Provide the [x, y] coordinate of the cell's center where the given text is located.  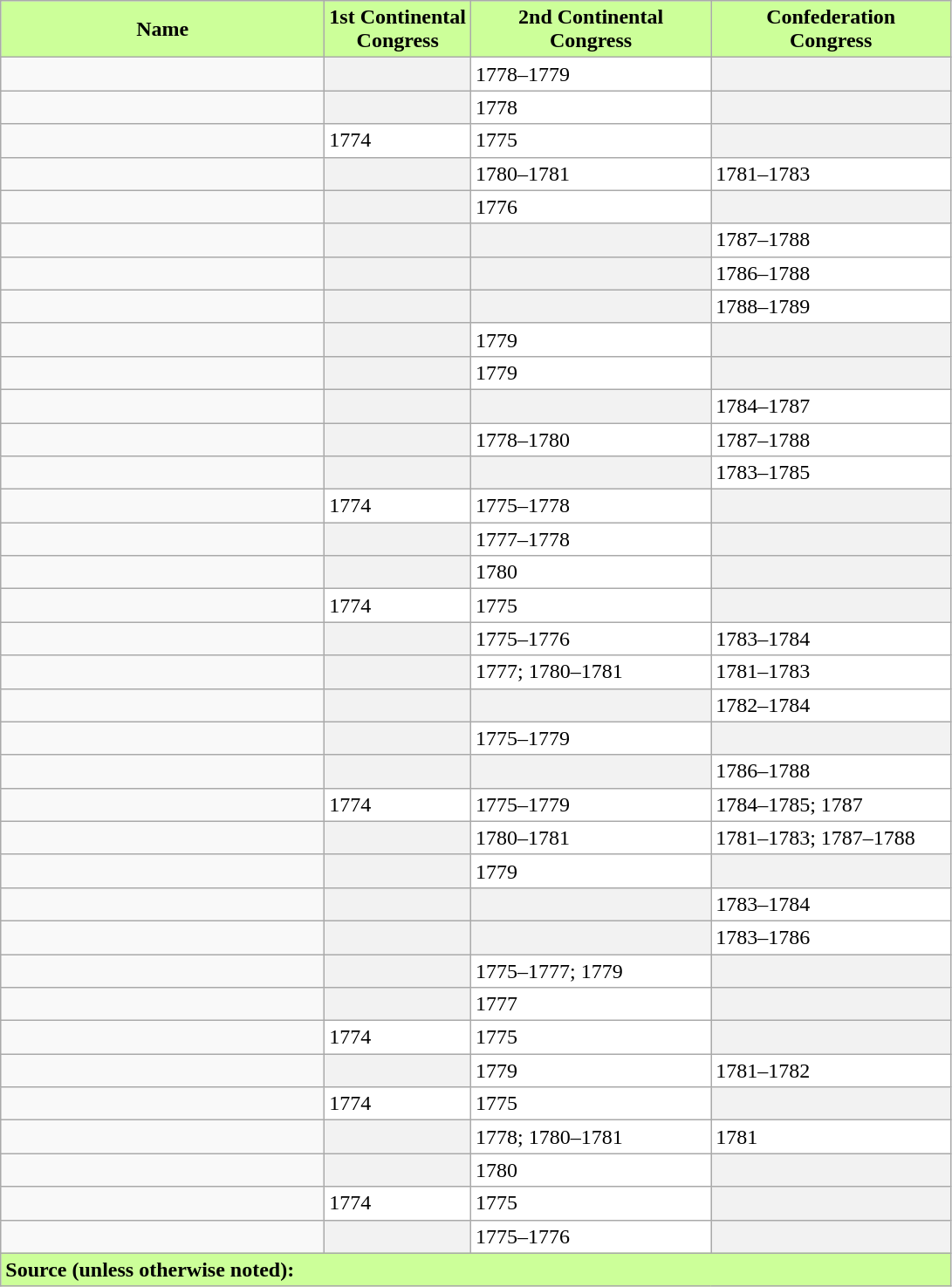
1783–1786 [831, 937]
Name [162, 30]
1775–1778 [592, 506]
1781–1782 [831, 1071]
1788–1789 [831, 306]
1st ContinentalCongress [398, 30]
1781–1783; 1787–1788 [831, 838]
1775–1777; 1779 [592, 971]
1783–1785 [831, 473]
1784–1785; 1787 [831, 804]
1778–1780 [592, 439]
1781 [831, 1137]
1777–1778 [592, 539]
1777 [592, 1004]
1778 [592, 107]
Source (unless otherwise noted): [476, 1270]
1784–1787 [831, 406]
1777; 1780–1781 [592, 672]
1782–1784 [831, 705]
1778–1779 [592, 74]
1778; 1780–1781 [592, 1137]
2nd ContinentalCongress [592, 30]
1776 [592, 207]
ConfederationCongress [831, 30]
